For the text-containing cell, return its midpoint in [X, Y] coordinate format. 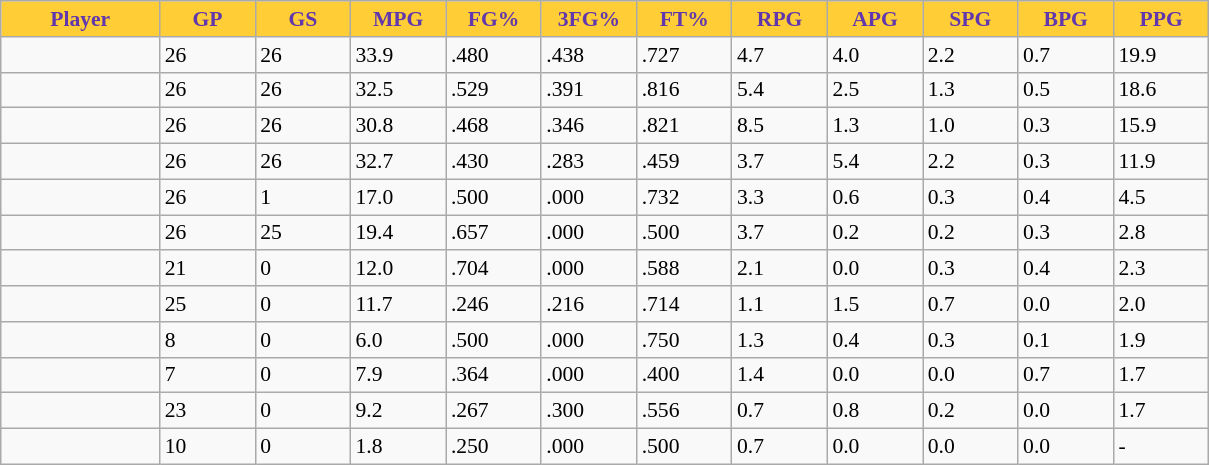
1.9 [1161, 340]
FG% [494, 19]
4.5 [1161, 197]
.267 [494, 411]
17.0 [398, 197]
.821 [684, 126]
1.0 [970, 126]
2.5 [874, 90]
APG [874, 19]
.283 [588, 162]
1 [302, 197]
.732 [684, 197]
8 [208, 340]
FT% [684, 19]
3.3 [780, 197]
.246 [494, 304]
GS [302, 19]
2.3 [1161, 269]
0.6 [874, 197]
.727 [684, 55]
19.9 [1161, 55]
.250 [494, 447]
.438 [588, 55]
2.1 [780, 269]
1.5 [874, 304]
1.4 [780, 375]
3FG% [588, 19]
Player [80, 19]
21 [208, 269]
- [1161, 447]
1.8 [398, 447]
11.7 [398, 304]
.216 [588, 304]
.704 [494, 269]
2.0 [1161, 304]
0.1 [1066, 340]
.529 [494, 90]
11.9 [1161, 162]
.459 [684, 162]
32.5 [398, 90]
9.2 [398, 411]
7 [208, 375]
.300 [588, 411]
GP [208, 19]
.400 [684, 375]
4.7 [780, 55]
19.4 [398, 233]
.657 [494, 233]
0.5 [1066, 90]
23 [208, 411]
10 [208, 447]
.430 [494, 162]
4.0 [874, 55]
.391 [588, 90]
.714 [684, 304]
PPG [1161, 19]
7.9 [398, 375]
.556 [684, 411]
.468 [494, 126]
15.9 [1161, 126]
RPG [780, 19]
32.7 [398, 162]
.816 [684, 90]
MPG [398, 19]
12.0 [398, 269]
6.0 [398, 340]
.750 [684, 340]
.346 [588, 126]
2.8 [1161, 233]
SPG [970, 19]
BPG [1066, 19]
0.8 [874, 411]
30.8 [398, 126]
1.1 [780, 304]
.364 [494, 375]
.480 [494, 55]
8.5 [780, 126]
.588 [684, 269]
18.6 [1161, 90]
33.9 [398, 55]
